Extract the [X, Y] coordinate from the center of the cell holding the provided text.  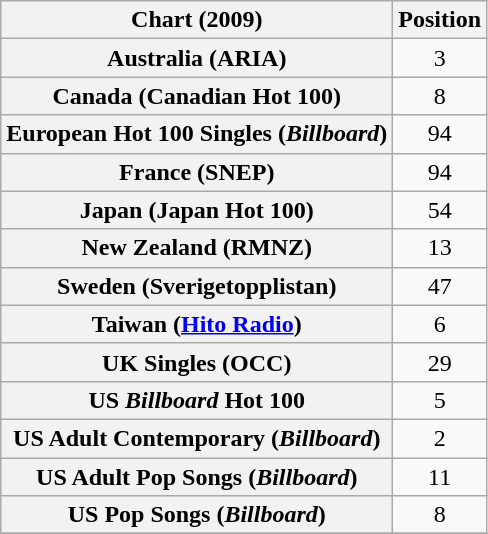
Position [440, 20]
Chart (2009) [197, 20]
France (SNEP) [197, 172]
US Billboard Hot 100 [197, 400]
47 [440, 286]
US Pop Songs (Billboard) [197, 515]
2 [440, 438]
US Adult Contemporary (Billboard) [197, 438]
Japan (Japan Hot 100) [197, 210]
6 [440, 324]
New Zealand (RMNZ) [197, 248]
US Adult Pop Songs (Billboard) [197, 477]
5 [440, 400]
Taiwan (Hito Radio) [197, 324]
Australia (ARIA) [197, 58]
29 [440, 362]
European Hot 100 Singles (Billboard) [197, 134]
UK Singles (OCC) [197, 362]
11 [440, 477]
Canada (Canadian Hot 100) [197, 96]
13 [440, 248]
54 [440, 210]
Sweden (Sverigetopplistan) [197, 286]
3 [440, 58]
